Identify which cell holds the provided text, then report its [x, y] central coordinate. 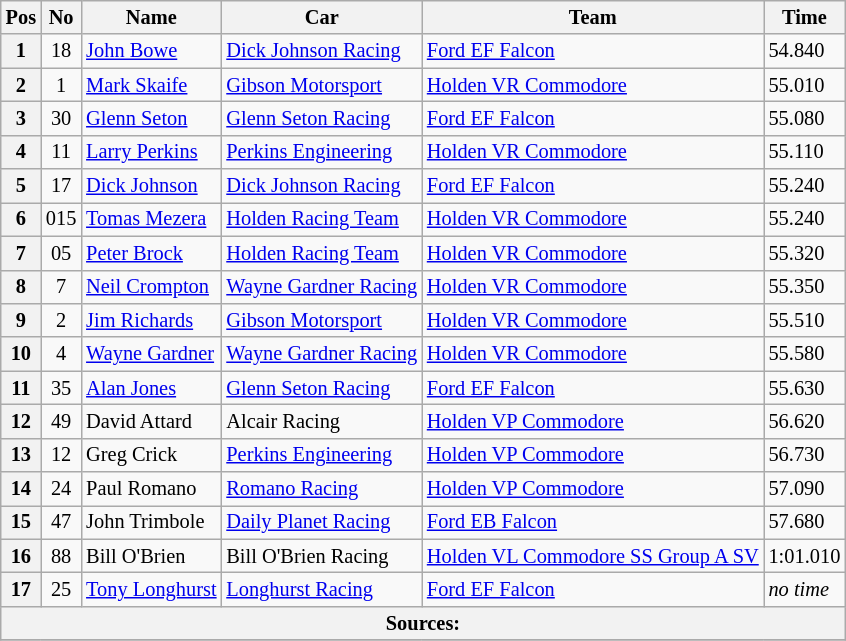
57.090 [805, 489]
Wayne Gardner [151, 354]
54.840 [805, 51]
no time [805, 589]
56.620 [805, 421]
Alcair Racing [322, 421]
55.350 [805, 287]
24 [61, 489]
18 [61, 51]
Greg Crick [151, 455]
55.510 [805, 320]
John Bowe [151, 51]
Bill O'Brien [151, 556]
55.580 [805, 354]
25 [61, 589]
Neil Crompton [151, 287]
57.680 [805, 522]
Daily Planet Racing [322, 522]
55.110 [805, 152]
Glenn Seton [151, 118]
49 [61, 421]
Car [322, 17]
Tomas Mezera [151, 219]
13 [21, 455]
5 [21, 186]
Paul Romano [151, 489]
05 [61, 253]
No [61, 17]
14 [21, 489]
Name [151, 17]
10 [21, 354]
55.010 [805, 85]
Team [593, 17]
6 [21, 219]
Mark Skaife [151, 85]
Ford EB Falcon [593, 522]
John Trimbole [151, 522]
56.730 [805, 455]
Jim Richards [151, 320]
David Attard [151, 421]
Time [805, 17]
3 [21, 118]
55.320 [805, 253]
Peter Brock [151, 253]
015 [61, 219]
88 [61, 556]
Dick Johnson [151, 186]
55.630 [805, 388]
Larry Perkins [151, 152]
Tony Longhurst [151, 589]
Alan Jones [151, 388]
15 [21, 522]
Longhurst Racing [322, 589]
Romano Racing [322, 489]
16 [21, 556]
35 [61, 388]
1:01.010 [805, 556]
Holden VL Commodore SS Group A SV [593, 556]
55.080 [805, 118]
Bill O'Brien Racing [322, 556]
Pos [21, 17]
Sources: [423, 623]
8 [21, 287]
9 [21, 320]
30 [61, 118]
47 [61, 522]
